Return the [X, Y] coordinate for the center point of the cell that contains the specified text.  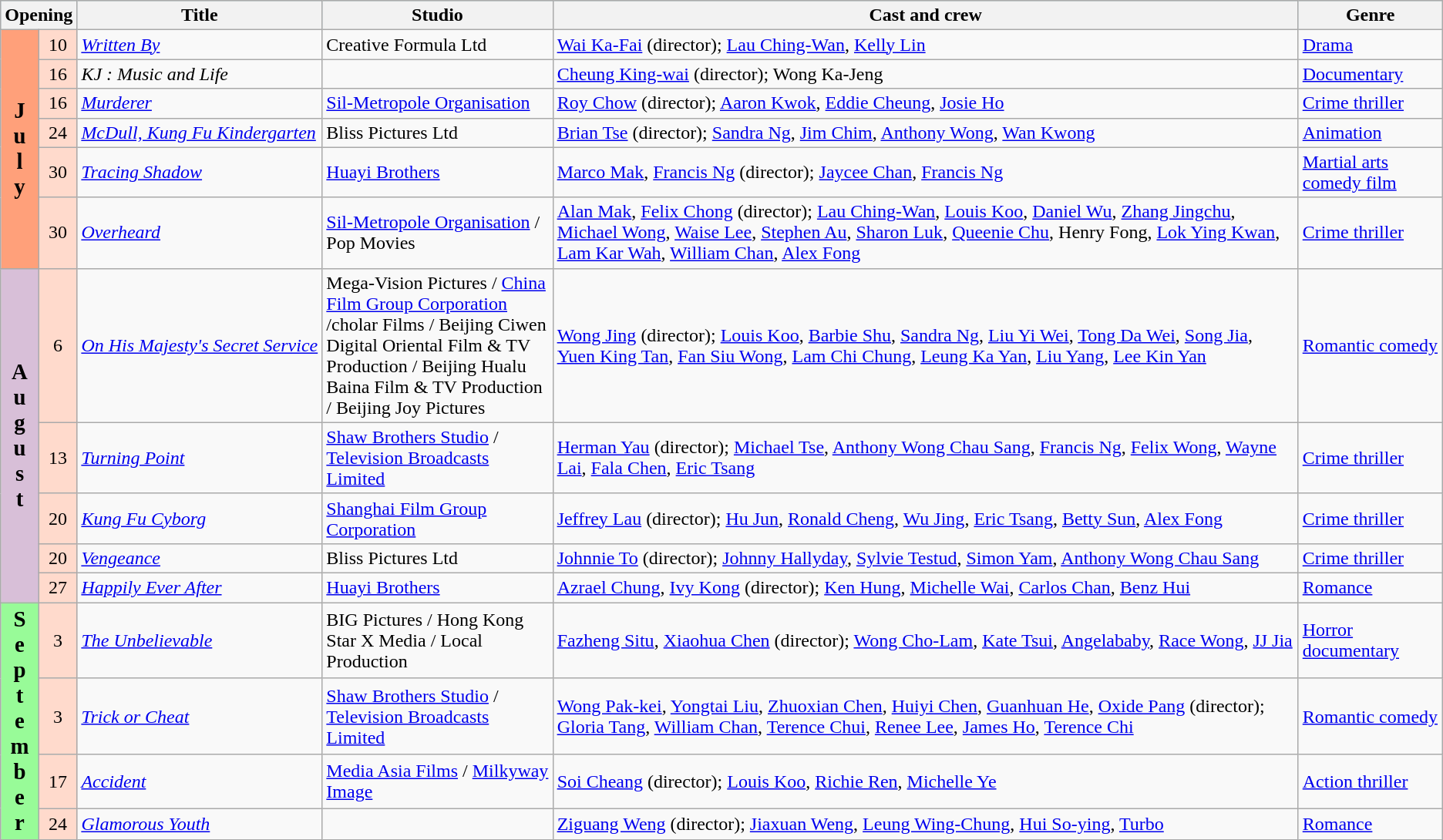
Soi Cheang (director); Louis Koo, Richie Ren, Michelle Ye [925, 781]
McDull, Kung Fu Kindergarten [200, 133]
Horror documentary [1371, 641]
Turning Point [200, 458]
Wai Ka-Fai (director); Lau Ching-Wan, Kelly Lin [925, 45]
KJ : Music and Life [200, 74]
Kung Fu Cyborg [200, 518]
Azrael Chung, Ivy Kong (director); Ken Hung, Michelle Wai, Carlos Chan, Benz Hui [925, 587]
The Unbelievable [200, 641]
Johnnie To (director); Johnny Hallyday, Sylvie Testud, Simon Yam, Anthony Wong Chau Sang [925, 558]
Sil-Metropole Organisation [438, 103]
Brian Tse (director); Sandra Ng, Jim Chim, Anthony Wong, Wan Kwong [925, 133]
Media Asia Films / Milkyway Image [438, 781]
Documentary [1371, 74]
September [20, 721]
BIG Pictures / Hong Kong Star X Media / Local Production [438, 641]
Shanghai Film Group Corporation [438, 518]
Fazheng Situ, Xiaohua Chen (director); Wong Cho-Lam, Kate Tsui, Angelababy, Race Wong, JJ Jia [925, 641]
Written By [200, 45]
Glamorous Youth [200, 825]
17 [58, 781]
Roy Chow (director); Aaron Kwok, Eddie Cheung, Josie Ho [925, 103]
Jeffrey Lau (director); Hu Jun, Ronald Cheng, Wu Jing, Eric Tsang, Betty Sun, Alex Fong [925, 518]
Animation [1371, 133]
August [20, 435]
Accident [200, 781]
July [20, 150]
Herman Yau (director); Michael Tse, Anthony Wong Chau Sang, Francis Ng, Felix Wong, Wayne Lai, Fala Chen, Eric Tsang [925, 458]
27 [58, 587]
Ziguang Weng (director); Jiaxuan Weng, Leung Wing-Chung, Hui So-ying, Turbo [925, 825]
Cheung King-wai (director); Wong Ka-Jeng [925, 74]
On His Majesty's Secret Service [200, 345]
6 [58, 345]
Tracing Shadow [200, 173]
Murderer [200, 103]
Cast and crew [925, 15]
Drama [1371, 45]
Studio [438, 15]
Sil-Metropole Organisation / Pop Movies [438, 233]
Trick or Cheat [200, 717]
Opening [39, 15]
Action thriller [1371, 781]
13 [58, 458]
Genre [1371, 15]
Creative Formula Ltd [438, 45]
Title [200, 15]
Marco Mak, Francis Ng (director); Jaycee Chan, Francis Ng [925, 173]
Vengeance [200, 558]
Martial arts comedy film [1371, 173]
10 [58, 45]
Overheard [200, 233]
Happily Ever After [200, 587]
